From the cell containing the given text, extract its center point as (x, y) coordinate. 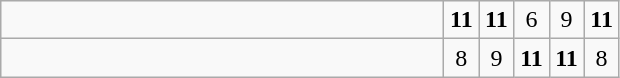
6 (532, 20)
